For the text-containing cell, return its midpoint in [X, Y] coordinate format. 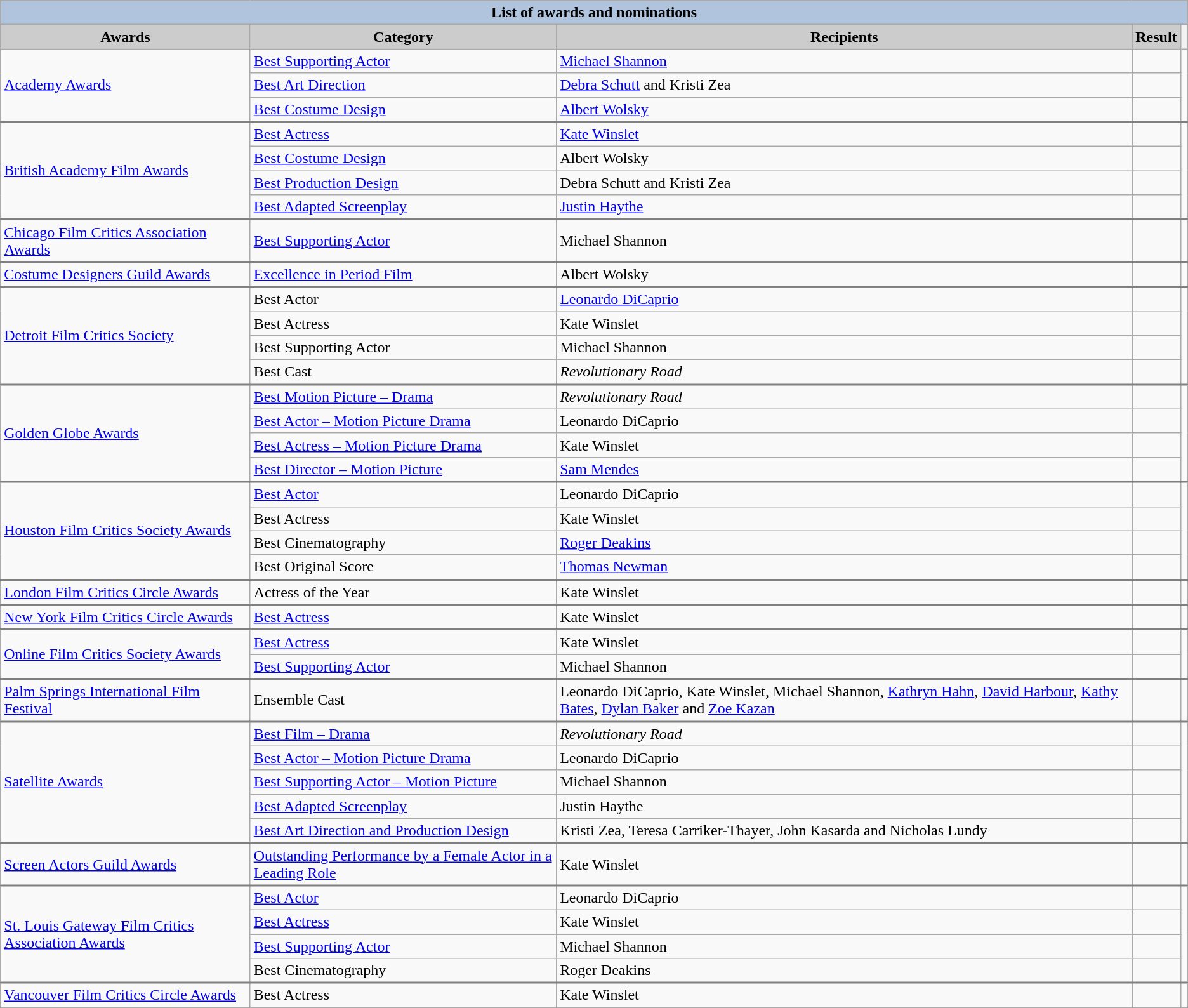
Chicago Film Critics Association Awards [126, 241]
Costume Designers Guild Awards [126, 274]
Best Film – Drama [403, 734]
Recipients [844, 37]
Result [1156, 37]
Category [403, 37]
New York Film Critics Circle Awards [126, 617]
Online Film Critics Society Awards [126, 654]
British Academy Film Awards [126, 171]
Thomas Newman [844, 567]
Kristi Zea, Teresa Carriker-Thayer, John Kasarda and Nicholas Lundy [844, 830]
Best Cast [403, 372]
Ensemble Cast [403, 701]
St. Louis Gateway Film Critics Association Awards [126, 934]
Academy Awards [126, 85]
Best Supporting Actor – Motion Picture [403, 782]
Houston Film Critics Society Awards [126, 531]
Palm Springs International Film Festival [126, 701]
Actress of the Year [403, 592]
Sam Mendes [844, 470]
Vancouver Film Critics Circle Awards [126, 995]
Leonardo DiCaprio, Kate Winslet, Michael Shannon, Kathryn Hahn, David Harbour, Kathy Bates, Dylan Baker and Zoe Kazan [844, 701]
Satellite Awards [126, 782]
Best Original Score [403, 567]
Outstanding Performance by a Female Actor in a Leading Role [403, 865]
Awards [126, 37]
List of awards and nominations [594, 13]
Screen Actors Guild Awards [126, 865]
London Film Critics Circle Awards [126, 592]
Best Actress – Motion Picture Drama [403, 445]
Excellence in Period Film [403, 274]
Best Art Direction [403, 85]
Best Director – Motion Picture [403, 470]
Best Production Design [403, 183]
Best Motion Picture – Drama [403, 396]
Detroit Film Critics Society [126, 336]
Golden Globe Awards [126, 433]
Best Art Direction and Production Design [403, 830]
